Search for the cell housing the specified text and yield its [x, y] center coordinate. 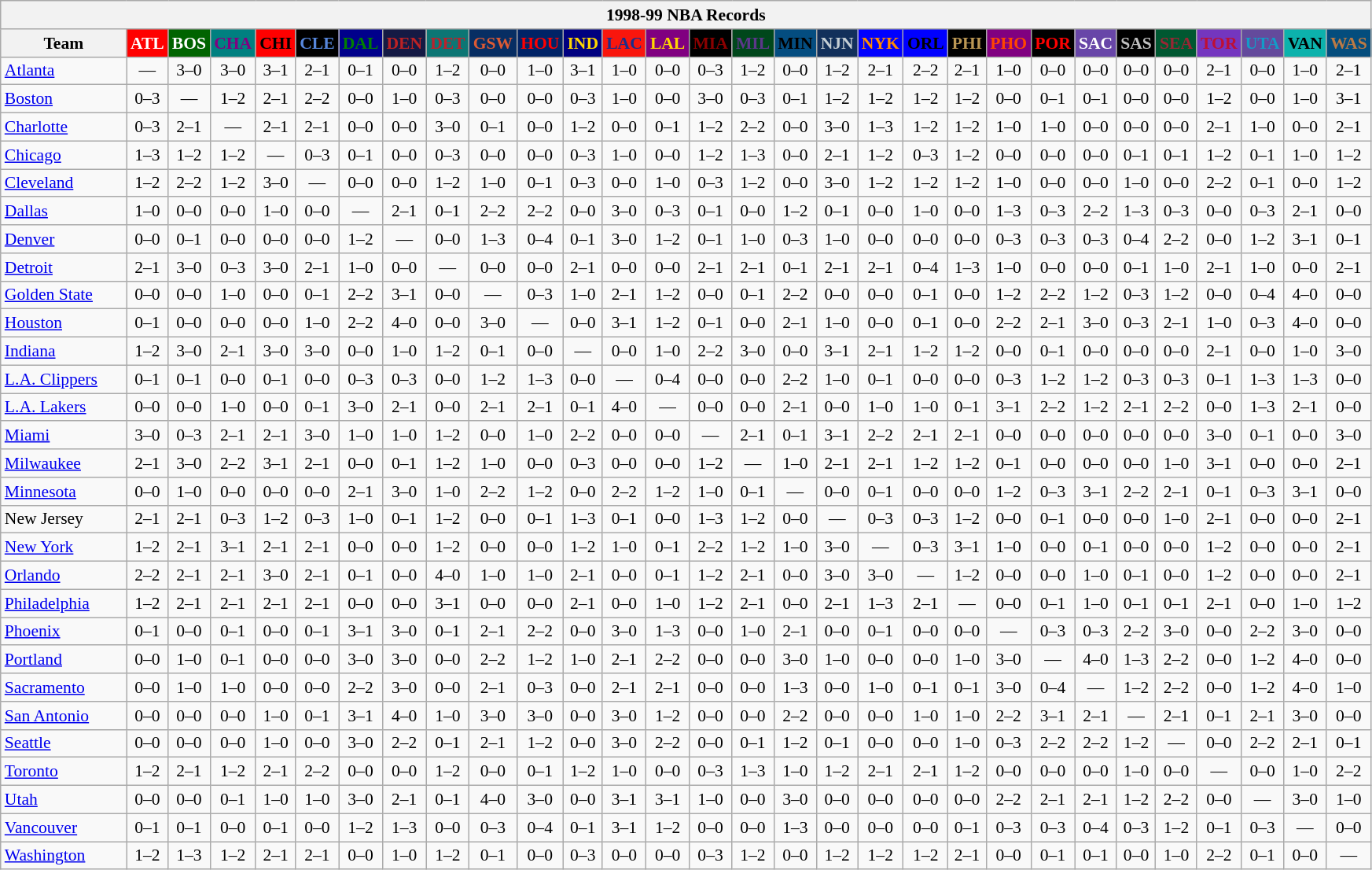
DEN [404, 43]
New York [64, 547]
SAS [1136, 43]
MIL [753, 43]
New Jersey [64, 519]
L.A. Clippers [64, 379]
UTA [1263, 43]
Atlanta [64, 71]
L.A. Lakers [64, 407]
Boston [64, 99]
Charlotte [64, 127]
NJN [837, 43]
IND [583, 43]
Chicago [64, 155]
Utah [64, 800]
Houston [64, 323]
ATL [148, 43]
MIA [710, 43]
Orlando [64, 576]
SEA [1176, 43]
Seattle [64, 743]
WAS [1349, 43]
CHA [233, 43]
Toronto [64, 772]
Minnesota [64, 492]
Milwaukee [64, 463]
CLE [318, 43]
Dallas [64, 212]
Denver [64, 239]
San Antonio [64, 716]
VAN [1305, 43]
PHO [1008, 43]
Washington [64, 856]
NYK [881, 43]
PHI [967, 43]
Vancouver [64, 828]
CHI [275, 43]
SAC [1096, 43]
MIN [795, 43]
Detroit [64, 267]
HOU [539, 43]
1998-99 NBA Records [686, 15]
Miami [64, 436]
ORL [926, 43]
Indiana [64, 352]
Golden State [64, 295]
Cleveland [64, 183]
Sacramento [64, 688]
LAL [668, 43]
POR [1053, 43]
Team [64, 43]
Philadelphia [64, 603]
TOR [1219, 43]
GSW [494, 43]
LAC [624, 43]
Phoenix [64, 632]
BOS [189, 43]
Portland [64, 660]
DAL [361, 43]
DET [448, 43]
